Scan for the cell matching the given text and deliver its (X, Y) coordinate at center. 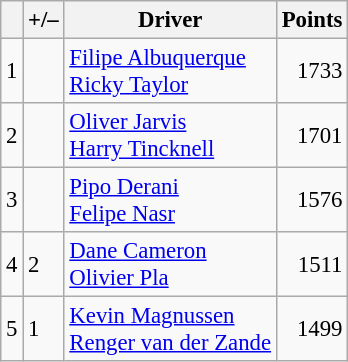
Pipo Derani Felipe Nasr (170, 200)
Driver (170, 20)
Kevin Magnussen Renger van der Zande (170, 330)
1733 (312, 72)
+/– (44, 20)
1701 (312, 136)
Points (312, 20)
Oliver Jarvis Harry Tincknell (170, 136)
4 (12, 264)
Filipe Albuquerque Ricky Taylor (170, 72)
Dane Cameron Olivier Pla (170, 264)
1576 (312, 200)
3 (12, 200)
1511 (312, 264)
5 (12, 330)
1499 (312, 330)
